Find where the given text appears and provide that cell's center as (X, Y) coordinate. 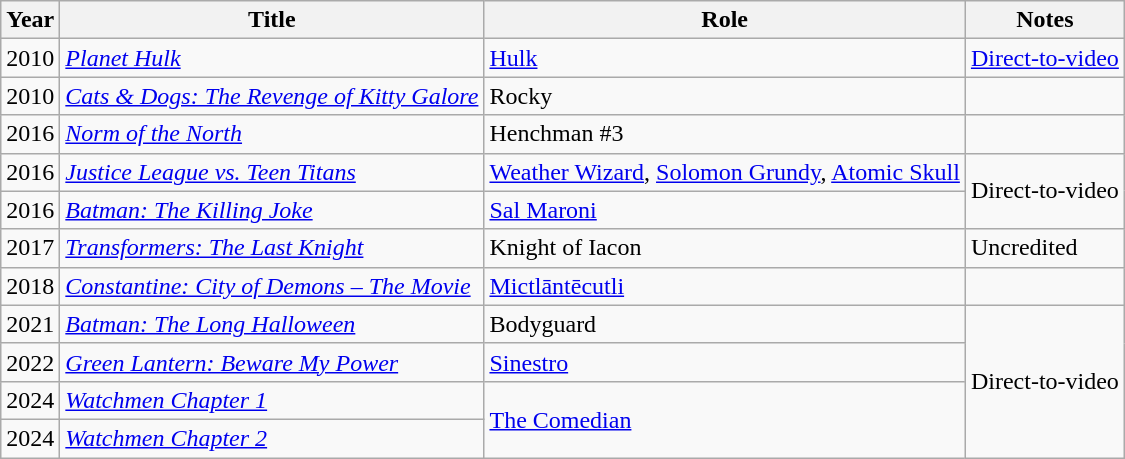
Constantine: City of Demons – The Movie (272, 286)
Batman: The Long Halloween (272, 324)
Bodyguard (724, 324)
Title (272, 20)
Transformers: The Last Knight (272, 248)
Henchman #3 (724, 134)
2021 (30, 324)
Batman: The Killing Joke (272, 210)
Justice League vs. Teen Titans (272, 172)
Sal Maroni (724, 210)
Watchmen Chapter 2 (272, 438)
Green Lantern: Beware My Power (272, 362)
Rocky (724, 96)
2022 (30, 362)
Year (30, 20)
2018 (30, 286)
Role (724, 20)
Notes (1044, 20)
Weather Wizard, Solomon Grundy, Atomic Skull (724, 172)
Planet Hulk (272, 58)
The Comedian (724, 419)
Knight of Iacon (724, 248)
2017 (30, 248)
Hulk (724, 58)
Sinestro (724, 362)
Watchmen Chapter 1 (272, 400)
Uncredited (1044, 248)
Cats & Dogs: The Revenge of Kitty Galore (272, 96)
Norm of the North (272, 134)
Mictlāntēcutli (724, 286)
